Pinpoint the cell where the given text exists, returning its (x, y) midpoint coordinate. 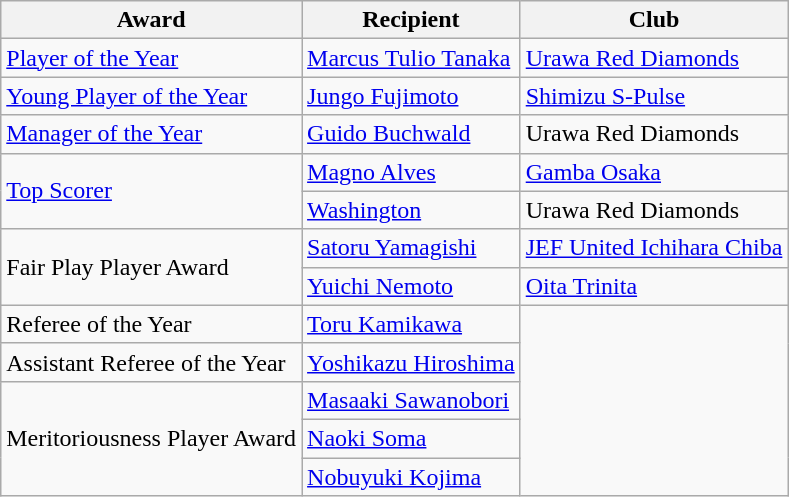
Masaaki Sawanobori (412, 400)
Marcus Tulio Tanaka (412, 58)
Assistant Referee of the Year (152, 362)
Shimizu S-Pulse (654, 96)
Top Scorer (152, 191)
Jungo Fujimoto (412, 96)
Washington (412, 210)
Magno Alves (412, 172)
Fair Play Player Award (152, 267)
Toru Kamikawa (412, 324)
Yuichi Nemoto (412, 286)
Recipient (412, 20)
Nobuyuki Kojima (412, 477)
Oita Trinita (654, 286)
Meritoriousness Player Award (152, 438)
Club (654, 20)
Gamba Osaka (654, 172)
Player of the Year (152, 58)
JEF United Ichihara Chiba (654, 248)
Yoshikazu Hiroshima (412, 362)
Naoki Soma (412, 438)
Satoru Yamagishi (412, 248)
Award (152, 20)
Young Player of the Year (152, 96)
Referee of the Year (152, 324)
Guido Buchwald (412, 134)
Manager of the Year (152, 134)
